Extract the (x, y) coordinate from the center of the cell holding the provided text.  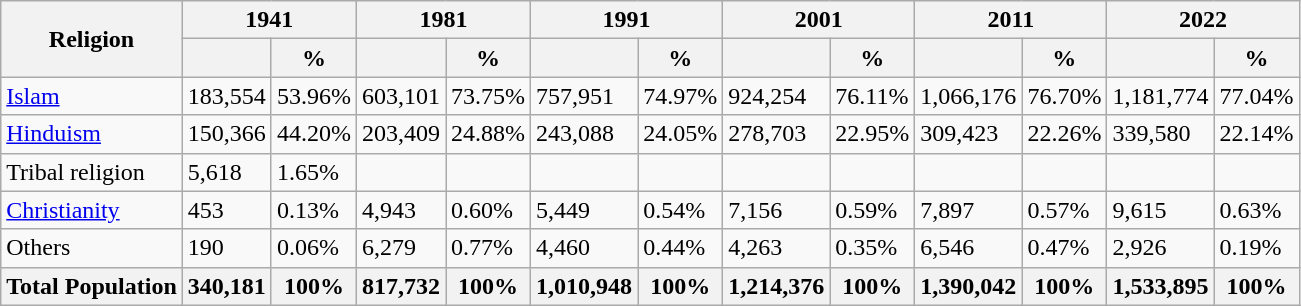
5,449 (584, 210)
278,703 (776, 134)
Hinduism (92, 134)
22.14% (1256, 134)
203,409 (400, 134)
5,618 (226, 172)
0.77% (488, 248)
53.96% (314, 96)
2022 (1203, 20)
243,088 (584, 134)
0.63% (1256, 210)
24.05% (680, 134)
924,254 (776, 96)
817,732 (400, 286)
77.04% (1256, 96)
0.57% (1064, 210)
76.11% (872, 96)
0.35% (872, 248)
7,897 (968, 210)
Christianity (92, 210)
0.60% (488, 210)
2,926 (1160, 248)
1991 (627, 20)
22.95% (872, 134)
Tribal religion (92, 172)
0.06% (314, 248)
0.54% (680, 210)
24.88% (488, 134)
1,066,176 (968, 96)
73.75% (488, 96)
0.19% (1256, 248)
339,580 (1160, 134)
309,423 (968, 134)
190 (226, 248)
Total Population (92, 286)
340,181 (226, 286)
76.70% (1064, 96)
74.97% (680, 96)
0.13% (314, 210)
Islam (92, 96)
1,214,376 (776, 286)
22.26% (1064, 134)
453 (226, 210)
4,460 (584, 248)
1,390,042 (968, 286)
0.59% (872, 210)
7,156 (776, 210)
1981 (443, 20)
183,554 (226, 96)
9,615 (1160, 210)
0.44% (680, 248)
6,546 (968, 248)
150,366 (226, 134)
0.47% (1064, 248)
2001 (819, 20)
1.65% (314, 172)
6,279 (400, 248)
1,533,895 (1160, 286)
4,263 (776, 248)
Religion (92, 39)
603,101 (400, 96)
1,010,948 (584, 286)
Others (92, 248)
44.20% (314, 134)
2011 (1011, 20)
757,951 (584, 96)
4,943 (400, 210)
1,181,774 (1160, 96)
1941 (269, 20)
